Find where the given text appears and provide that cell's center as (x, y) coordinate. 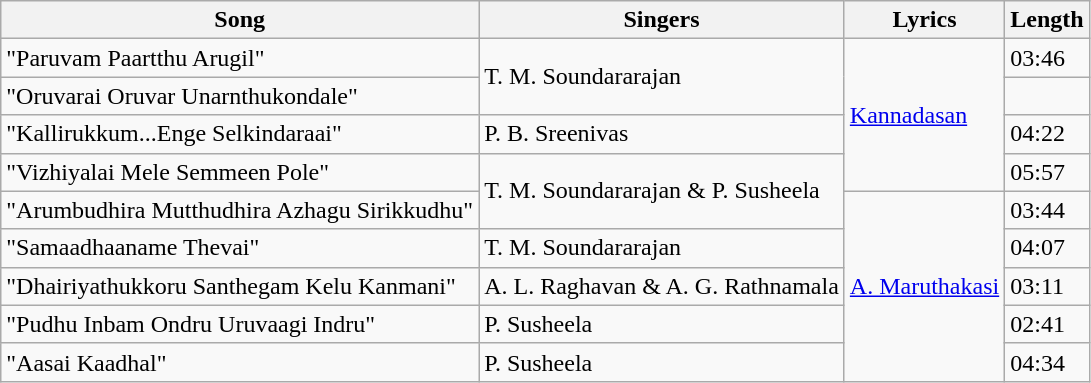
03:11 (1047, 286)
"Pudhu Inbam Ondru Uruvaagi Indru" (240, 324)
"Aasai Kaadhal" (240, 362)
Lyrics (924, 20)
"Kallirukkum...Enge Selkindaraai" (240, 134)
03:46 (1047, 58)
"Arumbudhira Mutthudhira Azhagu Sirikkudhu" (240, 210)
02:41 (1047, 324)
05:57 (1047, 172)
P. B. Sreenivas (662, 134)
"Oruvarai Oruvar Unarnthukondale" (240, 96)
"Dhairiyathukkoru Santhegam Kelu Kanmani" (240, 286)
A. L. Raghavan & A. G. Rathnamala (662, 286)
Song (240, 20)
Kannadasan (924, 115)
03:44 (1047, 210)
"Paruvam Paartthu Arugil" (240, 58)
04:22 (1047, 134)
T. M. Soundararajan & P. Susheela (662, 191)
"Samaadhaaname Thevai" (240, 248)
Length (1047, 20)
A. Maruthakasi (924, 286)
04:07 (1047, 248)
"Vizhiyalai Mele Semmeen Pole" (240, 172)
Singers (662, 20)
04:34 (1047, 362)
